Find where the given text appears and provide that cell's center as [X, Y] coordinate. 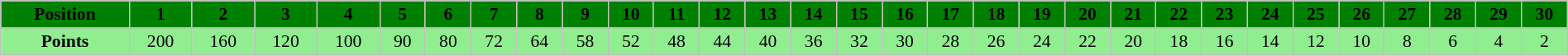
160 [223, 41]
27 [1408, 15]
44 [723, 41]
Points [65, 41]
64 [539, 41]
80 [448, 41]
36 [814, 41]
48 [676, 41]
7 [495, 15]
Position [65, 15]
23 [1224, 15]
90 [402, 41]
19 [1042, 15]
1 [160, 15]
32 [858, 41]
21 [1133, 15]
40 [767, 41]
120 [286, 41]
29 [1499, 15]
25 [1315, 15]
17 [951, 15]
3 [286, 15]
100 [348, 41]
11 [676, 15]
15 [858, 15]
72 [495, 41]
5 [402, 15]
9 [586, 15]
13 [767, 15]
58 [586, 41]
52 [630, 41]
200 [160, 41]
